Search for the cell housing the specified text and yield its (X, Y) center coordinate. 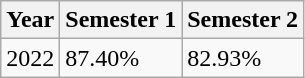
Year (30, 20)
87.40% (121, 58)
2022 (30, 58)
Semester 2 (243, 20)
82.93% (243, 58)
Semester 1 (121, 20)
